Locate the cell with the specified text and output its (x, y) center coordinate. 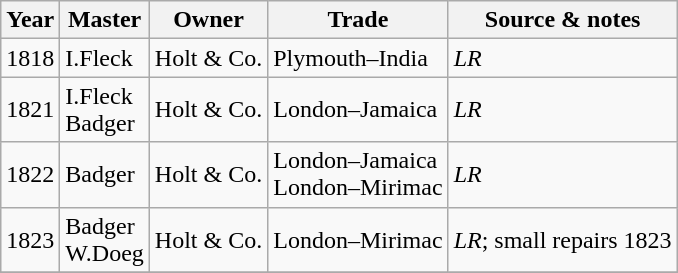
Owner (208, 20)
Badger (105, 174)
London–JamaicaLondon–Mirimac (358, 174)
Master (105, 20)
I.Fleck (105, 58)
LR; small repairs 1823 (562, 240)
Year (30, 20)
Plymouth–India (358, 58)
1821 (30, 110)
London–Mirimac (358, 240)
1823 (30, 240)
1818 (30, 58)
Trade (358, 20)
Source & notes (562, 20)
London–Jamaica (358, 110)
I.FleckBadger (105, 110)
1822 (30, 174)
BadgerW.Doeg (105, 240)
